Return the (x, y) coordinate for the center point of the cell that contains the specified text.  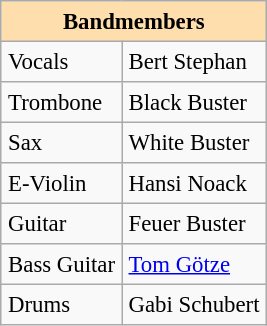
E-Violin (61, 183)
Drums (61, 304)
Sax (61, 142)
Bandmembers (134, 21)
Feuer Buster (194, 223)
White Buster (194, 142)
Black Buster (194, 102)
Guitar (61, 223)
Bert Stephan (194, 61)
Vocals (61, 61)
Bass Guitar (61, 264)
Hansi Noack (194, 183)
Gabi Schubert (194, 304)
Tom Götze (194, 264)
Trombone (61, 102)
